Detect which cell encompasses the target text, then output its [x, y] center coordinate. 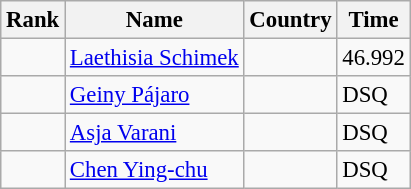
Geiny Pájaro [155, 95]
Laethisia Schimek [155, 58]
Chen Ying-chu [155, 170]
Country [290, 20]
Name [155, 20]
Rank [33, 20]
Asja Varani [155, 133]
46.992 [374, 58]
Time [374, 20]
